Return [x, y] of the center of cell containing provided text 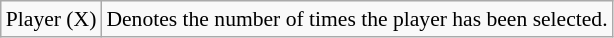
Player (X) [52, 19]
Denotes the number of times the player has been selected. [356, 19]
